Determine the (X, Y) coordinate at the center of the cell enclosing the given text.  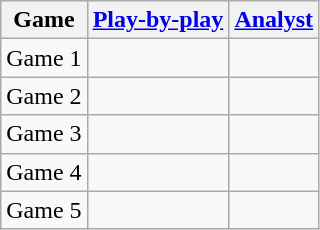
Game (44, 20)
Game 2 (44, 96)
Game 4 (44, 172)
Game 3 (44, 134)
Game 1 (44, 58)
Analyst (274, 20)
Game 5 (44, 210)
Play-by-play (158, 20)
